From the cell containing the given text, extract its center point as [X, Y] coordinate. 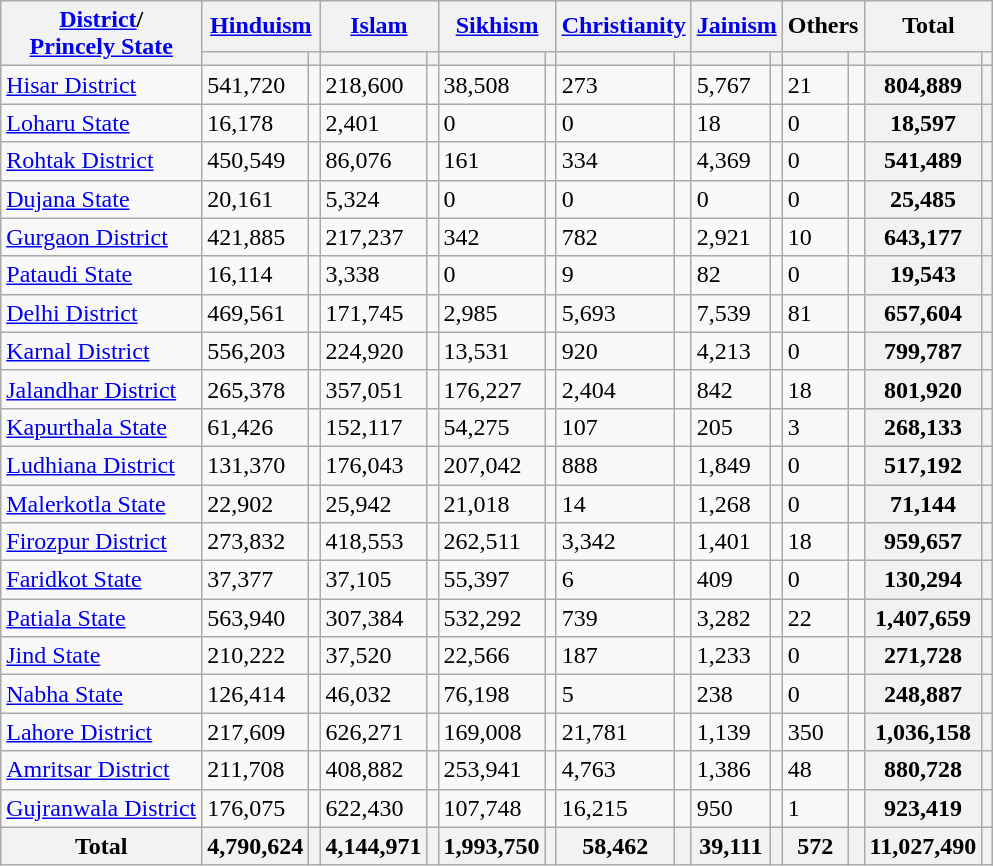
556,203 [256, 351]
5,767 [730, 85]
1,139 [730, 732]
82 [730, 275]
Dujana State [102, 199]
217,609 [256, 732]
211,708 [256, 770]
Delhi District [102, 313]
16,178 [256, 123]
888 [615, 465]
334 [615, 161]
Islam [379, 26]
880,728 [923, 770]
307,384 [374, 618]
22 [815, 618]
799,787 [923, 351]
273,832 [256, 542]
541,489 [923, 161]
572 [815, 846]
Sikhism [497, 26]
959,657 [923, 542]
176,227 [492, 389]
342 [492, 237]
262,511 [492, 542]
218,600 [374, 85]
37,105 [374, 580]
622,430 [374, 808]
86,076 [374, 161]
48 [815, 770]
76,198 [492, 694]
469,561 [256, 313]
626,271 [374, 732]
22,566 [492, 656]
21,018 [492, 503]
38,508 [492, 85]
18,597 [923, 123]
517,192 [923, 465]
210,222 [256, 656]
107,748 [492, 808]
804,889 [923, 85]
Jainism [736, 26]
Ludhiana District [102, 465]
273 [615, 85]
657,604 [923, 313]
205 [730, 427]
532,292 [492, 618]
161 [492, 161]
21,781 [615, 732]
2,921 [730, 237]
4,790,624 [256, 846]
Patiala State [102, 618]
207,042 [492, 465]
418,553 [374, 542]
Kapurthala State [102, 427]
268,133 [923, 427]
920 [615, 351]
1,849 [730, 465]
Lahore District [102, 732]
4,369 [730, 161]
842 [730, 389]
46,032 [374, 694]
265,378 [256, 389]
16,215 [615, 808]
Malerkotla State [102, 503]
1 [815, 808]
Amritsar District [102, 770]
563,940 [256, 618]
450,549 [256, 161]
643,177 [923, 237]
Pataudi State [102, 275]
152,117 [374, 427]
7,539 [730, 313]
21 [815, 85]
5,324 [374, 199]
Faridkot State [102, 580]
3,282 [730, 618]
37,520 [374, 656]
2,985 [492, 313]
126,414 [256, 694]
Others [823, 26]
Gurgaon District [102, 237]
1,993,750 [492, 846]
248,887 [923, 694]
253,941 [492, 770]
Jind State [102, 656]
171,745 [374, 313]
Hisar District [102, 85]
55,397 [492, 580]
District/Princely State [102, 34]
541,720 [256, 85]
176,043 [374, 465]
11,027,490 [923, 846]
1,036,158 [923, 732]
130,294 [923, 580]
71,144 [923, 503]
3 [815, 427]
10 [815, 237]
Rohtak District [102, 161]
54,275 [492, 427]
409 [730, 580]
Nabha State [102, 694]
224,920 [374, 351]
782 [615, 237]
20,161 [256, 199]
923,419 [923, 808]
6 [615, 580]
Firozpur District [102, 542]
107 [615, 427]
2,401 [374, 123]
58,462 [615, 846]
217,237 [374, 237]
801,920 [923, 389]
16,114 [256, 275]
Loharu State [102, 123]
357,051 [374, 389]
Christianity [624, 26]
1,233 [730, 656]
81 [815, 313]
Hinduism [261, 26]
176,075 [256, 808]
13,531 [492, 351]
408,882 [374, 770]
19,543 [923, 275]
3,338 [374, 275]
950 [730, 808]
350 [815, 732]
2,404 [615, 389]
187 [615, 656]
5 [615, 694]
1,407,659 [923, 618]
9 [615, 275]
14 [615, 503]
25,942 [374, 503]
3,342 [615, 542]
1,386 [730, 770]
4,213 [730, 351]
5,693 [615, 313]
25,485 [923, 199]
4,144,971 [374, 846]
1,268 [730, 503]
61,426 [256, 427]
131,370 [256, 465]
271,728 [923, 656]
39,111 [730, 846]
1,401 [730, 542]
4,763 [615, 770]
Karnal District [102, 351]
421,885 [256, 237]
Jalandhar District [102, 389]
169,008 [492, 732]
Gujranwala District [102, 808]
37,377 [256, 580]
22,902 [256, 503]
739 [615, 618]
238 [730, 694]
